Scan for the cell matching the given text and deliver its (X, Y) coordinate at center. 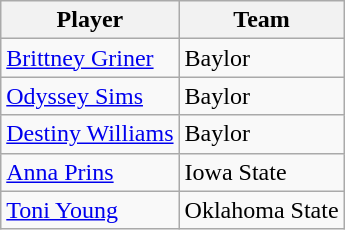
Odyssey Sims (90, 96)
Iowa State (262, 172)
Destiny Williams (90, 134)
Toni Young (90, 210)
Brittney Griner (90, 58)
Oklahoma State (262, 210)
Anna Prins (90, 172)
Player (90, 20)
Team (262, 20)
